Determine the (X, Y) coordinate at the center of the cell enclosing the given text.  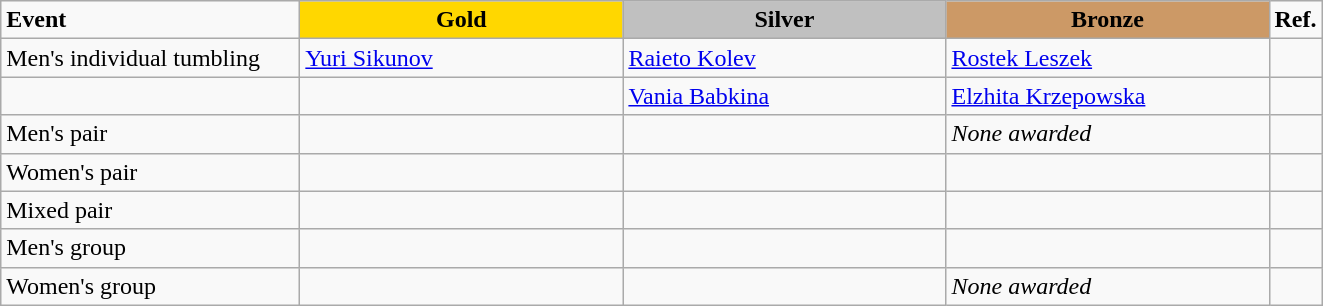
Ref. (1296, 20)
Vania Babkina (784, 96)
Women's pair (150, 172)
Event (150, 20)
Women's group (150, 286)
Rostek Leszek (1108, 58)
Silver (784, 20)
Elzhita Krzepowska (1108, 96)
Bronze (1108, 20)
Men's group (150, 248)
Mixed pair (150, 210)
Raieto Kolev (784, 58)
Men's pair (150, 134)
Yuri Sikunov (462, 58)
Gold (462, 20)
Men's individual tumbling (150, 58)
